Provide the [X, Y] coordinate of the cell's center where the given text is located.  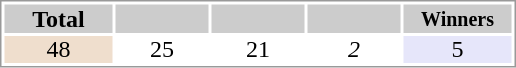
21 [258, 50]
48 [58, 50]
Winners [458, 18]
5 [458, 50]
2 [354, 50]
25 [162, 50]
Total [58, 18]
